Return the (x, y) coordinate for the center point of the cell that contains the specified text.  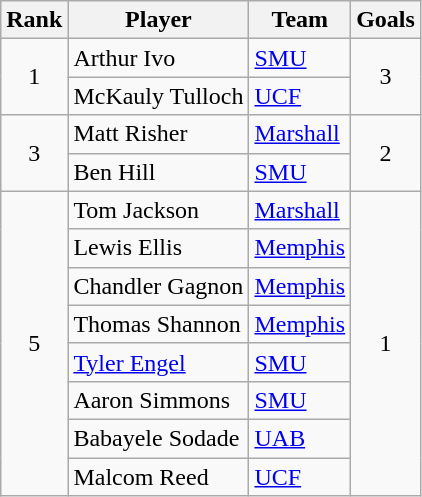
Babayele Sodade (158, 438)
5 (34, 343)
Tyler Engel (158, 362)
Goals (386, 20)
Malcom Reed (158, 477)
Ben Hill (158, 172)
UAB (300, 438)
Aaron Simmons (158, 400)
Player (158, 20)
Matt Risher (158, 134)
Thomas Shannon (158, 324)
Team (300, 20)
Tom Jackson (158, 210)
McKauly Tulloch (158, 96)
Rank (34, 20)
Lewis Ellis (158, 248)
2 (386, 153)
Arthur Ivo (158, 58)
Chandler Gagnon (158, 286)
